Provide the (X, Y) coordinate of the cell's center where the given text is located.  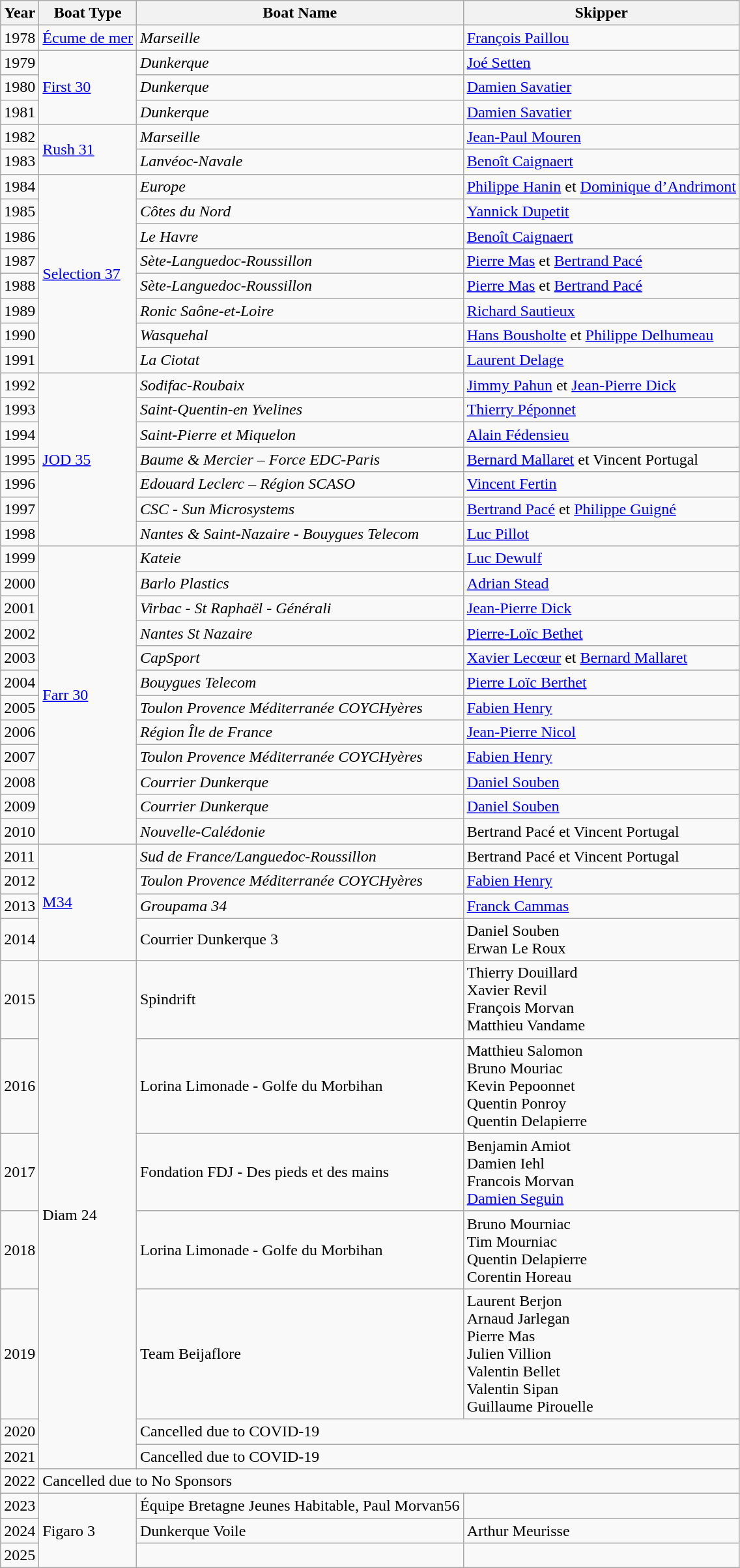
2007 (20, 757)
Adrian Stead (601, 583)
1998 (20, 534)
2010 (20, 832)
1997 (20, 509)
2001 (20, 608)
2006 (20, 733)
CSC - Sun Microsystems (300, 509)
Luc Dewulf (601, 559)
Figaro 3 (88, 1531)
1984 (20, 186)
2020 (20, 1431)
Hans Bousholte et Philippe Delhumeau (601, 336)
Ronic Saône-et-Loire (300, 311)
Europe (300, 186)
1986 (20, 236)
2016 (20, 1086)
Bernard Mallaret et Vincent Portugal (601, 459)
Nantes & Saint-Nazaire - Bouygues Telecom (300, 534)
Arthur Meurisse (601, 1531)
Spindrift (300, 1000)
Bruno MourniacTim MourniacQuentin DelapierreCorentin Horeau (601, 1250)
Groupama 34 (300, 906)
Boat Type (88, 13)
2021 (20, 1457)
Xavier Lecœur et Bernard Mallaret (601, 658)
2017 (20, 1172)
2011 (20, 856)
2023 (20, 1506)
2003 (20, 658)
2009 (20, 807)
Côtes du Nord (300, 211)
Cancelled due to No Sponsors (390, 1481)
Joé Setten (601, 63)
1989 (20, 311)
Baume & Mercier – Force EDC-Paris (300, 459)
2019 (20, 1354)
1994 (20, 435)
2022 (20, 1481)
Saint-Pierre et Miquelon (300, 435)
Le Havre (300, 236)
2024 (20, 1531)
1978 (20, 38)
Luc Pillot (601, 534)
JOD 35 (88, 459)
2025 (20, 1556)
1995 (20, 459)
Pierre-Loïc Bethet (601, 633)
2002 (20, 633)
Virbac - St Raphaël - Générali (300, 608)
Sodifac-Roubaix (300, 385)
1983 (20, 162)
1999 (20, 559)
Barlo Plastics (300, 583)
1982 (20, 137)
1988 (20, 285)
Thierry Douillard Xavier Revil François Morvan Matthieu Vandame (601, 1000)
Dunkerque Voile (300, 1531)
Edouard Leclerc – Région SCASO (300, 484)
1985 (20, 211)
Bertrand Pacé et Philippe Guigné (601, 509)
Sud de France/Languedoc-Roussillon (300, 856)
Year (20, 13)
M34 (88, 902)
Vincent Fertin (601, 484)
Bouygues Telecom (300, 682)
Skipper (601, 13)
1996 (20, 484)
Lanvéoc-Navale (300, 162)
First 30 (88, 87)
Nouvelle-Calédonie (300, 832)
Courrier Dunkerque 3 (300, 940)
La Ciotat (300, 360)
Benjamin Amiot Damien Iehl Francois MorvanDamien Seguin (601, 1172)
Boat Name (300, 13)
1993 (20, 410)
2004 (20, 682)
2013 (20, 906)
Fondation FDJ - Des pieds et des mains (300, 1172)
Région Île de France (300, 733)
1992 (20, 385)
2015 (20, 1000)
1980 (20, 87)
Selection 37 (88, 273)
2018 (20, 1250)
Jimmy Pahun et Jean-Pierre Dick (601, 385)
2012 (20, 881)
1979 (20, 63)
Philippe Hanin et Dominique d’Andrimont (601, 186)
François Paillou (601, 38)
Team Beijaflore (300, 1354)
Yannick Dupetit (601, 211)
Écume de mer (88, 38)
2000 (20, 583)
Franck Cammas (601, 906)
1987 (20, 261)
2008 (20, 782)
2014 (20, 940)
Thierry Péponnet (601, 410)
Matthieu Salomon Bruno Mouriac Kevin Pepoonnet Quentin Ponroy Quentin Delapierre (601, 1086)
Laurent BerjonArnaud JarleganPierre MasJulien VillionValentin BelletValentin SipanGuillaume Pirouelle (601, 1354)
Équipe Bretagne Jeunes Habitable, Paul Morvan56 (300, 1506)
Diam 24 (88, 1215)
Jean-Pierre Nicol (601, 733)
Laurent Delage (601, 360)
Alain Fédensieu (601, 435)
Kateie (300, 559)
Saint-Quentin-en Yvelines (300, 410)
1990 (20, 336)
Rush 31 (88, 149)
Daniel Souben Erwan Le Roux (601, 940)
Wasquehal (300, 336)
Pierre Loïc Berthet (601, 682)
1991 (20, 360)
Farr 30 (88, 695)
1981 (20, 112)
Jean-Paul Mouren (601, 137)
CapSport (300, 658)
Nantes St Nazaire (300, 633)
Richard Sautieux (601, 311)
Jean-Pierre Dick (601, 608)
2005 (20, 707)
